Pinpoint the cell where the given text exists, returning its [x, y] midpoint coordinate. 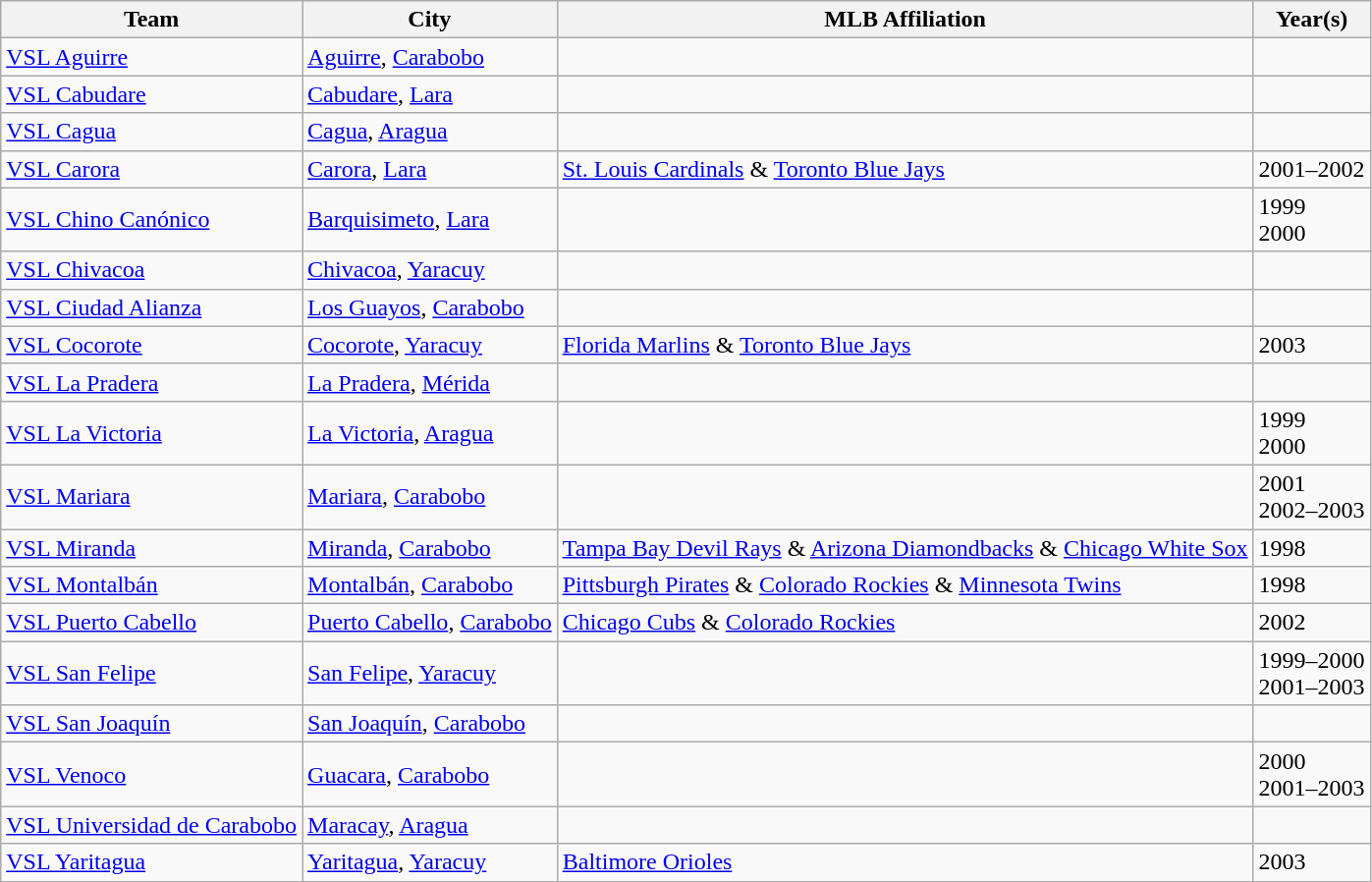
Carora, Lara [430, 169]
VSL Cocorote [151, 345]
VSL Aguirre [151, 57]
Cocorote, Yaracuy [430, 345]
VSL Puerto Cabello [151, 623]
VSL Chivacoa [151, 270]
San Joaquín, Carabobo [430, 724]
VSL Miranda [151, 547]
Miranda, Carabobo [430, 547]
City [430, 20]
VSL Ciudad Alianza [151, 307]
VSL Cagua [151, 132]
Florida Marlins & Toronto Blue Jays [906, 345]
Aguirre, Carabobo [430, 57]
20002001–2003 [1312, 774]
Cagua, Aragua [430, 132]
St. Louis Cardinals & Toronto Blue Jays [906, 169]
Maracay, Aragua [430, 825]
VSL Universidad de Carabobo [151, 825]
VSL San Felipe [151, 674]
Baltimore Orioles [906, 862]
La Victoria, Aragua [430, 432]
VSL Venoco [151, 774]
Pittsburgh Pirates & Colorado Rockies & Minnesota Twins [906, 585]
VSL Cabudare [151, 94]
Team [151, 20]
MLB Affiliation [906, 20]
Yaritagua, Yaracuy [430, 862]
Cabudare, Lara [430, 94]
VSL Montalbán [151, 585]
VSL Chino Canónico [151, 220]
Year(s) [1312, 20]
2002 [1312, 623]
2001–2002 [1312, 169]
Tampa Bay Devil Rays & Arizona Diamondbacks & Chicago White Sox [906, 547]
VSL La Pradera [151, 382]
Chivacoa, Yaracuy [430, 270]
Puerto Cabello, Carabobo [430, 623]
Mariara, Carabobo [430, 497]
La Pradera, Mérida [430, 382]
VSL Carora [151, 169]
VSL Mariara [151, 497]
VSL San Joaquín [151, 724]
San Felipe, Yaracuy [430, 674]
Montalbán, Carabobo [430, 585]
Barquisimeto, Lara [430, 220]
Guacara, Carabobo [430, 774]
Los Guayos, Carabobo [430, 307]
1999–20002001–2003 [1312, 674]
20012002–2003 [1312, 497]
VSL Yaritagua [151, 862]
VSL La Victoria [151, 432]
Chicago Cubs & Colorado Rockies [906, 623]
